Extract the (X, Y) coordinate from the center of the cell holding the provided text.  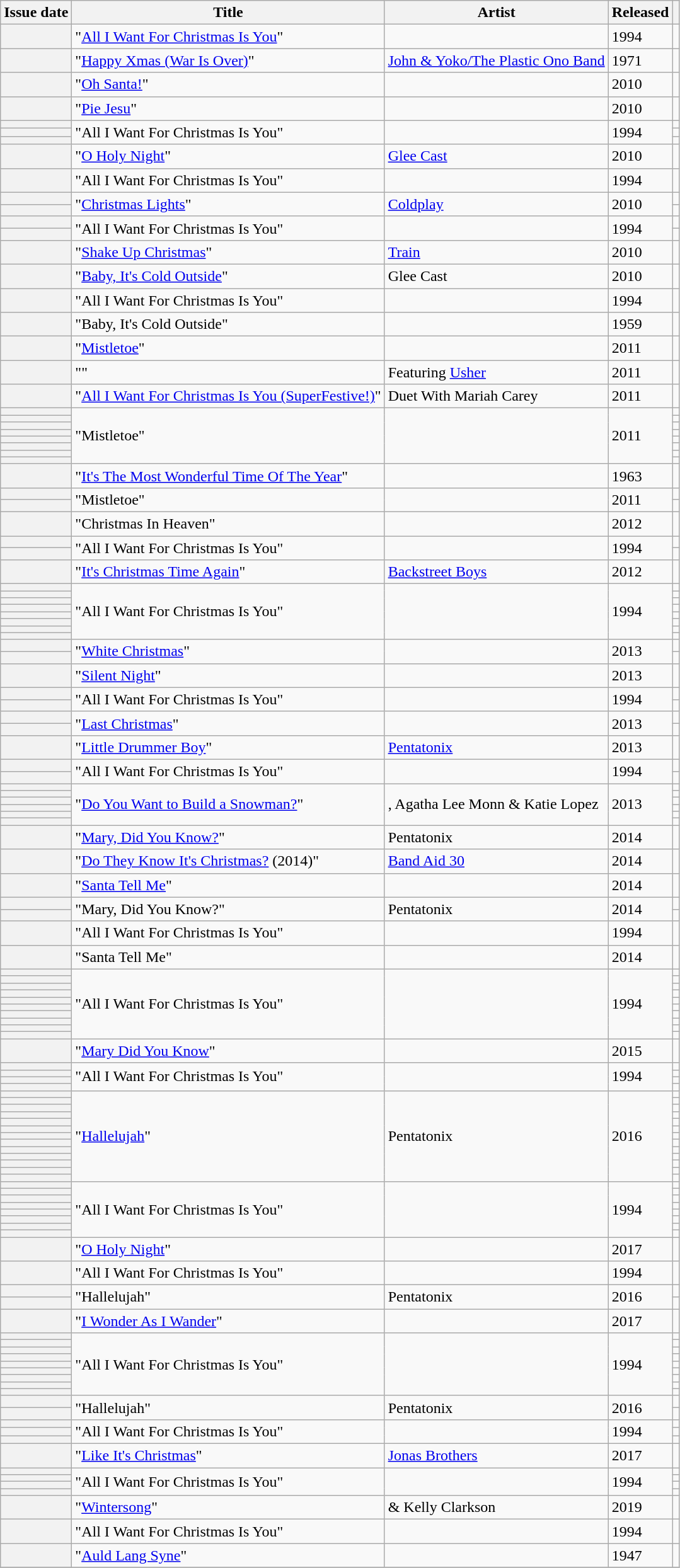
Artist (497, 13)
"Pie Jesu" (228, 108)
Title (228, 13)
"It's Christmas Time Again" (228, 572)
& Kelly Clarkson (497, 1508)
"Happy Xmas (War Is Over)" (228, 60)
"Mary Did You Know" (228, 1051)
"Last Christmas" (228, 723)
Jonas Brothers (497, 1455)
John & Yoko/The Plastic Ono Band (497, 60)
Coldplay (497, 204)
"Little Drummer Boy" (228, 747)
Train (497, 252)
1963 (640, 476)
"Auld Lang Syne" (228, 1555)
1971 (640, 60)
"Oh Santa!" (228, 84)
"Christmas In Heaven" (228, 524)
Issue date (37, 13)
"Do They Know It's Christmas? (2014)" (228, 861)
1947 (640, 1555)
"All I Want For Christmas Is You (SuperFestive!)" (228, 396)
Released (640, 13)
"White Christmas" (228, 651)
"Silent Night" (228, 675)
Backstreet Boys (497, 572)
"" (228, 372)
1959 (640, 324)
"Shake Up Christmas" (228, 252)
Band Aid 30 (497, 861)
"Do You Want to Build a Snowman?" (228, 804)
"It's The Most Wonderful Time Of The Year" (228, 476)
2019 (640, 1508)
"Wintersong" (228, 1508)
"I Wonder As I Wander" (228, 1321)
Duet With Mariah Carey (497, 396)
"Like It's Christmas" (228, 1455)
2015 (640, 1051)
Featuring Usher (497, 372)
, Agatha Lee Monn & Katie Lopez (497, 804)
"Christmas Lights" (228, 204)
